Pinpoint the cell where the given text exists, returning its [x, y] midpoint coordinate. 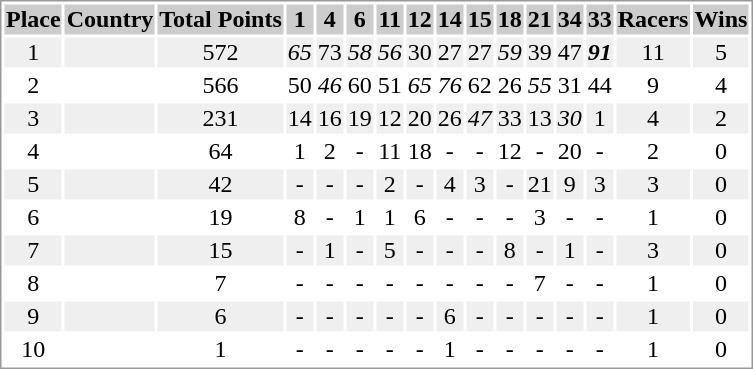
60 [360, 85]
566 [220, 85]
Place [33, 19]
73 [330, 53]
Country [110, 19]
10 [33, 349]
56 [390, 53]
13 [540, 119]
Total Points [220, 19]
Racers [653, 19]
46 [330, 85]
62 [480, 85]
59 [510, 53]
231 [220, 119]
34 [570, 19]
55 [540, 85]
50 [300, 85]
44 [600, 85]
39 [540, 53]
16 [330, 119]
76 [450, 85]
572 [220, 53]
Wins [721, 19]
42 [220, 185]
91 [600, 53]
31 [570, 85]
51 [390, 85]
64 [220, 151]
58 [360, 53]
